Search for the cell housing the specified text and yield its (X, Y) center coordinate. 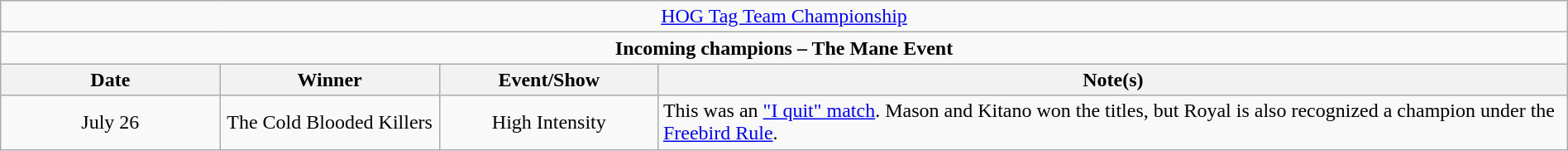
Date (111, 80)
Incoming champions – The Mane Event (784, 48)
HOG Tag Team Championship (784, 17)
July 26 (111, 123)
Note(s) (1113, 80)
Winner (329, 80)
This was an "I quit" match. Mason and Kitano won the titles, but Royal is also recognized a champion under the Freebird Rule. (1113, 123)
Event/Show (549, 80)
High Intensity (549, 123)
The Cold Blooded Killers (329, 123)
